Extract the [X, Y] coordinate from the center of the cell holding the provided text.  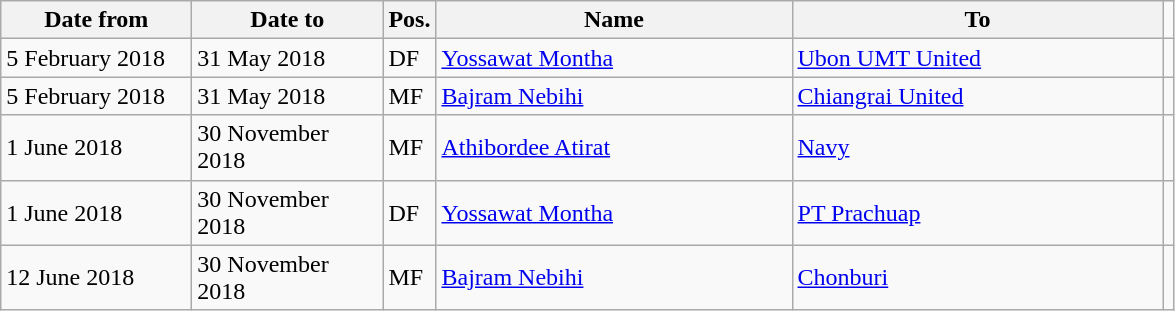
Ubon UMT United [978, 58]
Chiangrai United [978, 96]
Name [614, 20]
Navy [978, 148]
Athibordee Atirat [614, 148]
12 June 2018 [96, 278]
Pos. [410, 20]
Date to [288, 20]
To [978, 20]
Date from [96, 20]
PT Prachuap [978, 212]
Chonburi [978, 278]
